Identify which cell holds the provided text, then report its [X, Y] central coordinate. 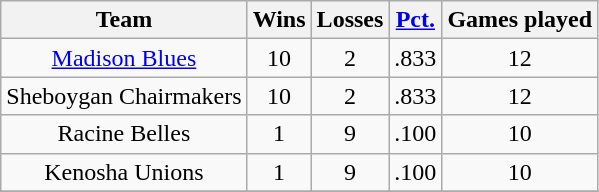
Kenosha Unions [124, 172]
Racine Belles [124, 134]
Pct. [416, 20]
Madison Blues [124, 58]
Team [124, 20]
Wins [279, 20]
Losses [350, 20]
Sheboygan Chairmakers [124, 96]
Games played [520, 20]
